Locate the cell with the specified text and output its [X, Y] center coordinate. 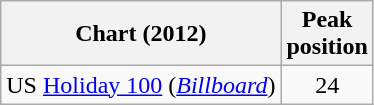
Chart (2012) [141, 34]
Peakposition [327, 34]
24 [327, 85]
US Holiday 100 (Billboard) [141, 85]
